Extract the [X, Y] coordinate from the center of the cell holding the provided text.  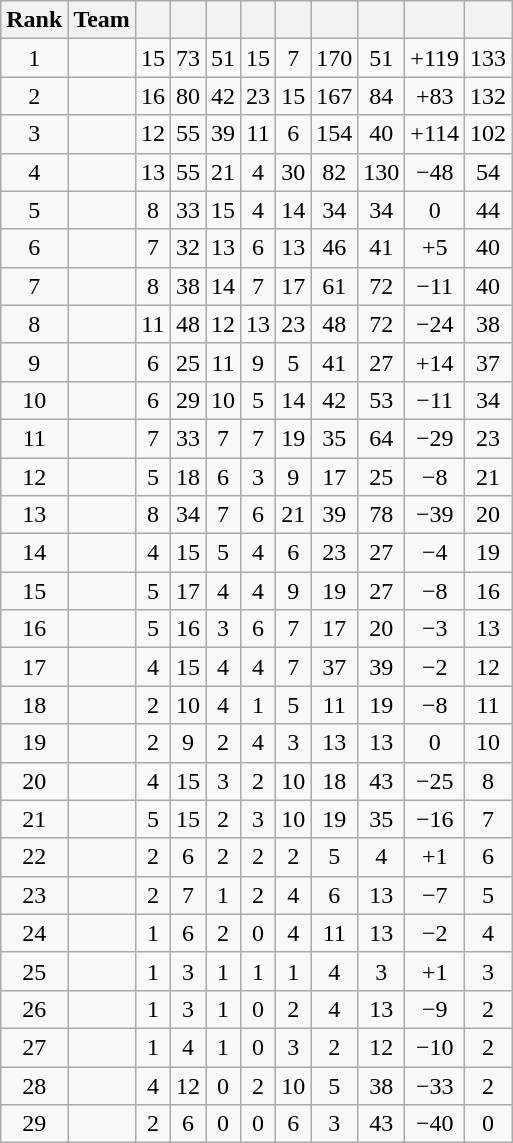
−7 [435, 895]
130 [382, 172]
26 [34, 1009]
22 [34, 857]
132 [488, 96]
−48 [435, 172]
+83 [435, 96]
24 [34, 933]
102 [488, 134]
167 [334, 96]
−39 [435, 515]
46 [334, 248]
28 [34, 1085]
−33 [435, 1085]
Team [102, 20]
−10 [435, 1047]
+119 [435, 58]
+14 [435, 362]
82 [334, 172]
−25 [435, 781]
−3 [435, 629]
32 [188, 248]
−24 [435, 324]
53 [382, 400]
30 [294, 172]
54 [488, 172]
64 [382, 438]
133 [488, 58]
80 [188, 96]
154 [334, 134]
44 [488, 210]
84 [382, 96]
73 [188, 58]
−16 [435, 819]
170 [334, 58]
−40 [435, 1124]
+114 [435, 134]
+5 [435, 248]
−29 [435, 438]
Rank [34, 20]
78 [382, 515]
61 [334, 286]
−9 [435, 1009]
−4 [435, 553]
